Return [x, y] of the center of cell containing provided text 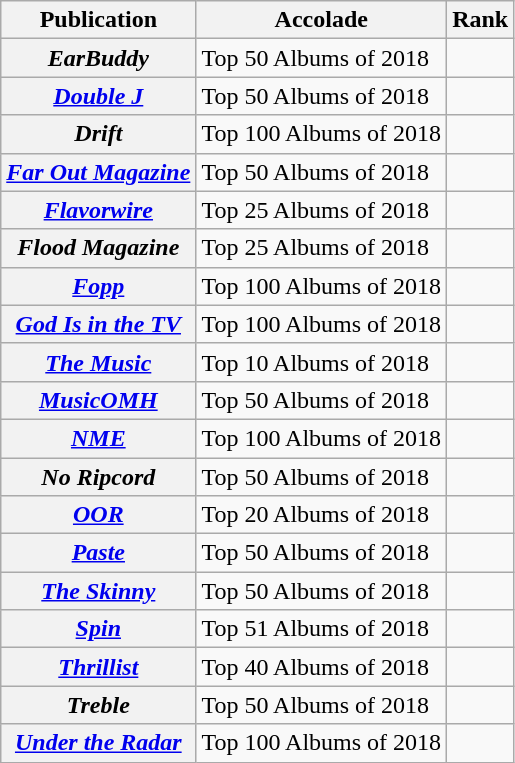
Thrillist [98, 667]
OOR [98, 515]
Double J [98, 96]
EarBuddy [98, 58]
Treble [98, 705]
Publication [98, 20]
Far Out Magazine [98, 172]
No Ripcord [98, 477]
MusicOMH [98, 400]
Rank [480, 20]
Top 51 Albums of 2018 [322, 629]
The Music [98, 362]
Under the Radar [98, 743]
Paste [98, 553]
Spin [98, 629]
NME [98, 438]
Fopp [98, 286]
The Skinny [98, 591]
God Is in the TV [98, 324]
Top 10 Albums of 2018 [322, 362]
Top 40 Albums of 2018 [322, 667]
Flavorwire [98, 210]
Accolade [322, 20]
Drift [98, 134]
Flood Magazine [98, 248]
Top 20 Albums of 2018 [322, 515]
